Capture the cell that displays the provided text and extract its [X, Y] central coordinate. 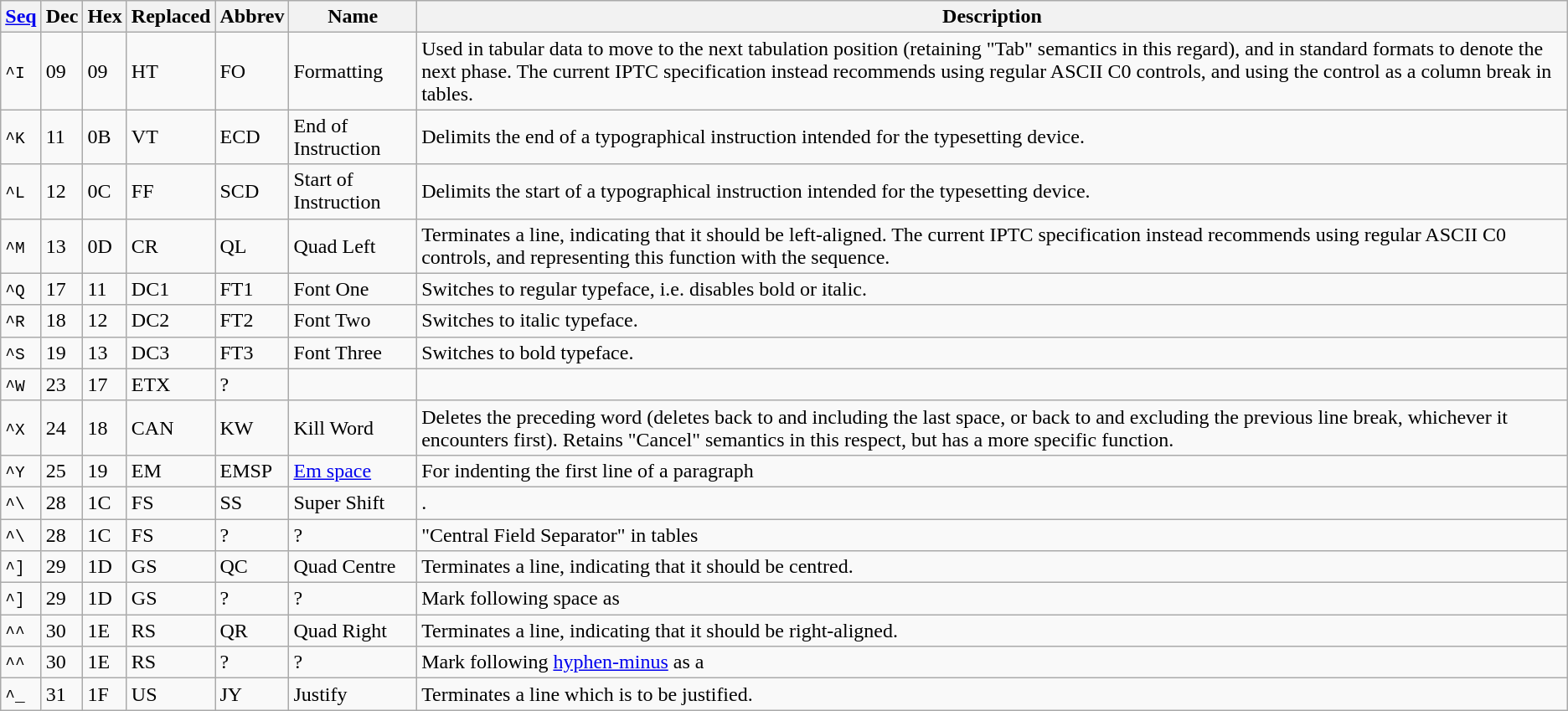
0C [105, 191]
JY [252, 694]
Switches to bold typeface. [993, 353]
VT [171, 137]
Start of Instruction [353, 191]
0B [105, 137]
QC [252, 567]
DC3 [171, 353]
^W [21, 384]
Terminates a line, indicating that it should be right-aligned. [993, 631]
ETX [171, 384]
^R [21, 321]
Hex [105, 17]
KW [252, 427]
Delimits the start of a typographical instruction intended for the typesetting device. [993, 191]
HT [171, 71]
QR [252, 631]
^K [21, 137]
Seq [21, 17]
Switches to italic typeface. [993, 321]
FT3 [252, 353]
^Y [21, 471]
Formatting [353, 71]
Replaced [171, 17]
Name [353, 17]
ECD [252, 137]
Quad Right [353, 631]
CAN [171, 427]
Font Three [353, 353]
^I [21, 71]
DC1 [171, 289]
^Q [21, 289]
Kill Word [353, 427]
Quad Left [353, 246]
Super Shift [353, 502]
Terminates a line which is to be justified. [993, 694]
End of Instruction [353, 137]
^M [21, 246]
23 [62, 384]
25 [62, 471]
DC2 [171, 321]
QL [252, 246]
FO [252, 71]
Em space [353, 471]
Abbrev [252, 17]
FF [171, 191]
31 [62, 694]
CR [171, 246]
US [171, 694]
"Central Field Separator" in tables [993, 535]
FT2 [252, 321]
^X [21, 427]
^_ [21, 694]
Delimits the end of a typographical instruction intended for the typesetting device. [993, 137]
Terminates a line, indicating that it should be centred. [993, 567]
1F [105, 694]
24 [62, 427]
Switches to regular typeface, i.e. disables bold or italic. [993, 289]
EM [171, 471]
Quad Centre [353, 567]
Description [993, 17]
FT1 [252, 289]
^L [21, 191]
. [993, 502]
Justify [353, 694]
Dec [62, 17]
SCD [252, 191]
0D [105, 246]
SS [252, 502]
^S [21, 353]
Font One [353, 289]
EMSP [252, 471]
Font Two [353, 321]
For indenting the first line of a paragraph [993, 471]
Mark following space as [993, 599]
Mark following hyphen-minus as a [993, 662]
